Return [X, Y] of the center of cell containing provided text 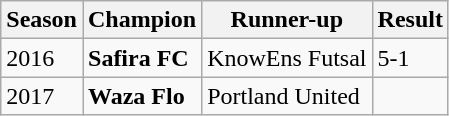
Portland United [287, 96]
2016 [42, 58]
2017 [42, 96]
5-1 [410, 58]
Champion [142, 20]
Runner-up [287, 20]
Season [42, 20]
Waza Flo [142, 96]
KnowEns Futsal [287, 58]
Result [410, 20]
Safira FC [142, 58]
